Return (x, y) of the center of cell containing provided text 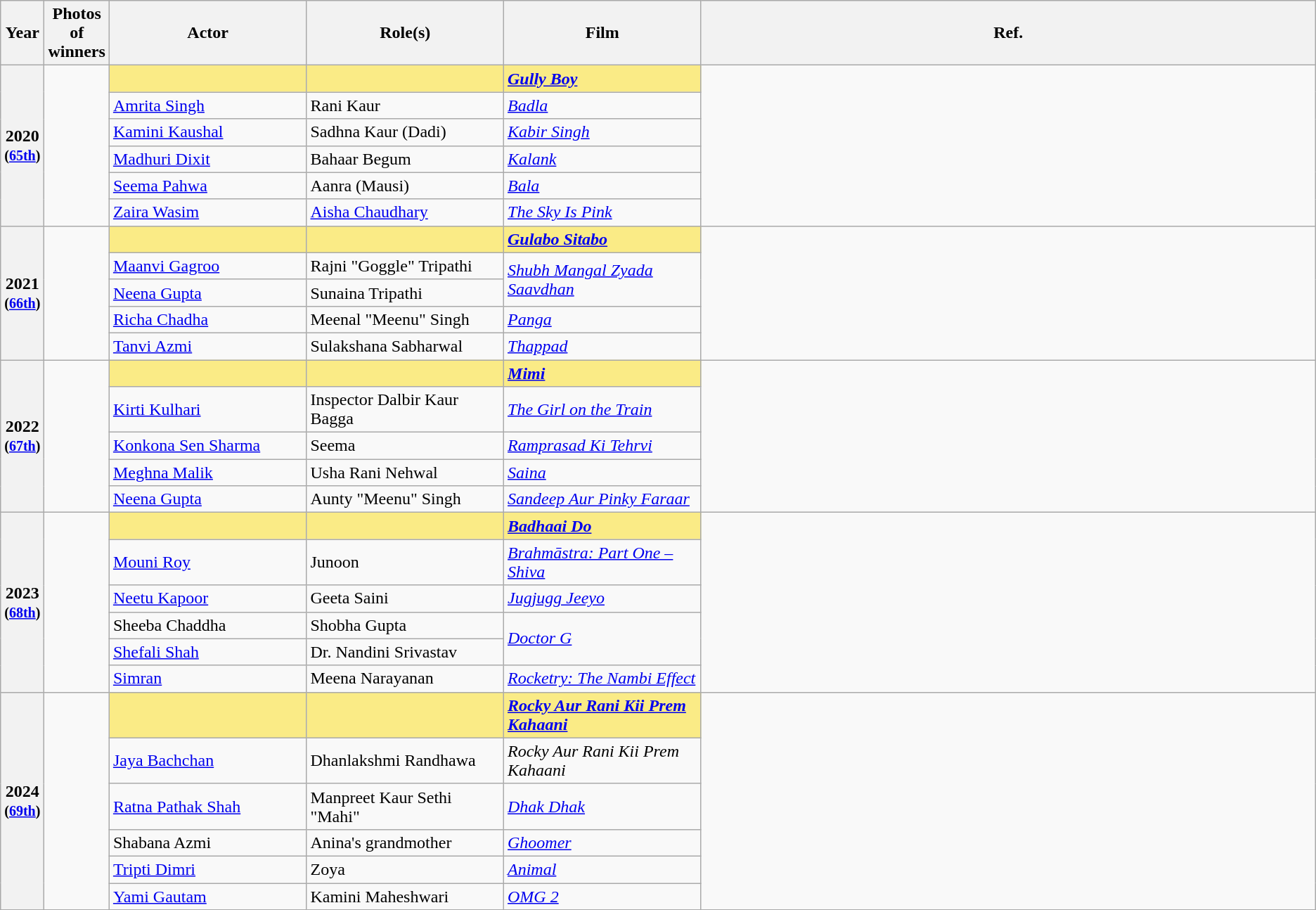
Mouni Roy (208, 563)
Bala (603, 186)
Konkona Sen Sharma (208, 446)
Kamini Maheshwari (405, 897)
Dhanlakshmi Randhawa (405, 761)
Meghna Malik (208, 473)
Usha Rani Nehwal (405, 473)
Jugjugg Jeeyo (603, 598)
Seema Pahwa (208, 186)
Badla (603, 105)
Badhaai Do (603, 526)
Year (22, 33)
OMG 2 (603, 897)
Manpreet Kaur Sethi "Mahi" (405, 806)
Maanvi Gagroo (208, 266)
Saina (603, 473)
Brahmāstra: Part One – Shiva (603, 563)
Shubh Mangal Zyada Saavdhan (603, 279)
Sunaina Tripathi (405, 293)
Tanvi Azmi (208, 346)
Kabir Singh (603, 132)
Ramprasad Ki Tehrvi (603, 446)
Mimi (603, 373)
2022 (67th) (22, 436)
Shobha Gupta (405, 625)
Rocketry: The Nambi Effect (603, 679)
Tripti Dimri (208, 869)
Amrita Singh (208, 105)
Richa Chadha (208, 319)
Jaya Bachchan (208, 761)
Meenal "Meenu" Singh (405, 319)
Junoon (405, 563)
Panga (603, 319)
Rani Kaur (405, 105)
Bahaar Begum (405, 159)
Yami Gautam (208, 897)
Film (603, 33)
Actor (208, 33)
Madhuri Dixit (208, 159)
Meena Narayanan (405, 679)
Ratna Pathak Shah (208, 806)
Simran (208, 679)
Sandeep Aur Pinky Faraar (603, 499)
Aisha Chaudhary (405, 212)
2024 (69th) (22, 800)
Kalank (603, 159)
Anina's grandmother (405, 842)
Gulabo Sitabo (603, 239)
Photos of winners (77, 33)
Zaira Wasim (208, 212)
Sulakshana Sabharwal (405, 346)
Aanra (Mausi) (405, 186)
Dhak Dhak (603, 806)
Seema (405, 446)
2020 (65th) (22, 146)
Aunty "Meenu" Singh (405, 499)
Gully Boy (603, 79)
Sheeba Chaddha (208, 625)
Dr. Nandini Srivastav (405, 652)
Shabana Azmi (208, 842)
Ref. (1008, 33)
Kirti Kulhari (208, 409)
2021 (66th) (22, 293)
Neetu Kapoor (208, 598)
Rajni "Goggle" Tripathi (405, 266)
Ghoomer (603, 842)
The Girl on the Train (603, 409)
Shefali Shah (208, 652)
2023 (68th) (22, 602)
Sadhna Kaur (Dadi) (405, 132)
Kamini Kaushal (208, 132)
Inspector Dalbir Kaur Bagga (405, 409)
Doctor G (603, 639)
Role(s) (405, 33)
Thappad (603, 346)
The Sky Is Pink (603, 212)
Geeta Saini (405, 598)
Animal (603, 869)
Zoya (405, 869)
